Return (X, Y) of the center of cell containing provided text 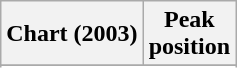
Peakposition (189, 34)
Chart (2003) (72, 34)
